Determine the [x, y] coordinate at the center of the cell enclosing the given text.  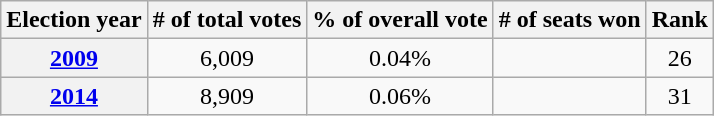
31 [680, 96]
8,909 [227, 96]
6,009 [227, 58]
2014 [74, 96]
0.04% [400, 58]
Rank [680, 20]
0.06% [400, 96]
# of total votes [227, 20]
Election year [74, 20]
2009 [74, 58]
% of overall vote [400, 20]
26 [680, 58]
# of seats won [570, 20]
